Return (x, y) of the center of cell containing provided text 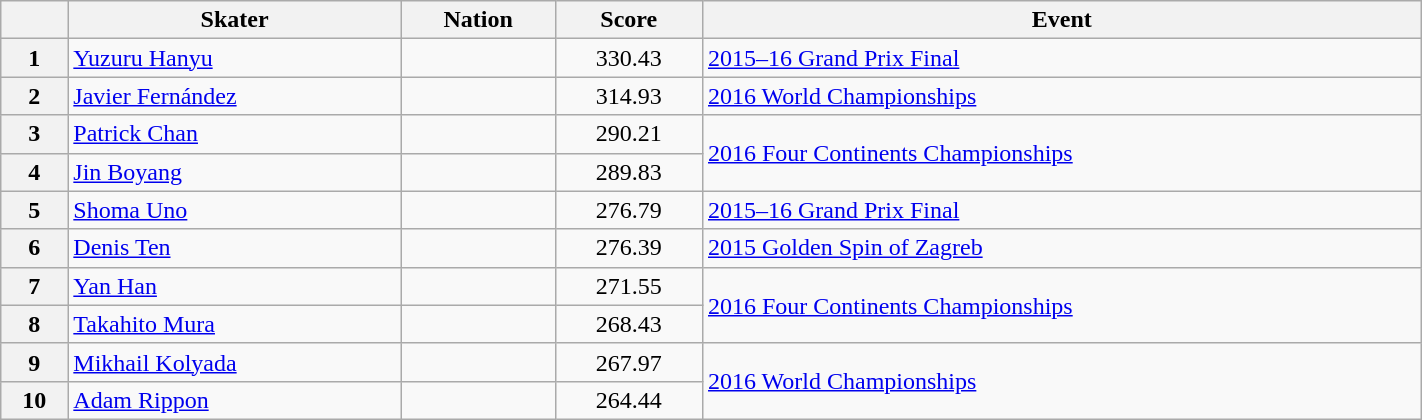
1 (34, 58)
3 (34, 134)
Javier Fernández (235, 96)
276.79 (628, 210)
2 (34, 96)
Skater (235, 20)
4 (34, 172)
Jin Boyang (235, 172)
7 (34, 286)
Adam Rippon (235, 400)
276.39 (628, 248)
5 (34, 210)
Score (628, 20)
330.43 (628, 58)
Yuzuru Hanyu (235, 58)
9 (34, 362)
Denis Ten (235, 248)
10 (34, 400)
Yan Han (235, 286)
314.93 (628, 96)
271.55 (628, 286)
Takahito Mura (235, 324)
Patrick Chan (235, 134)
6 (34, 248)
Nation (478, 20)
268.43 (628, 324)
264.44 (628, 400)
Mikhail Kolyada (235, 362)
289.83 (628, 172)
267.97 (628, 362)
290.21 (628, 134)
Shoma Uno (235, 210)
8 (34, 324)
Event (1062, 20)
2015 Golden Spin of Zagreb (1062, 248)
